Search for the cell housing the specified text and yield its (x, y) center coordinate. 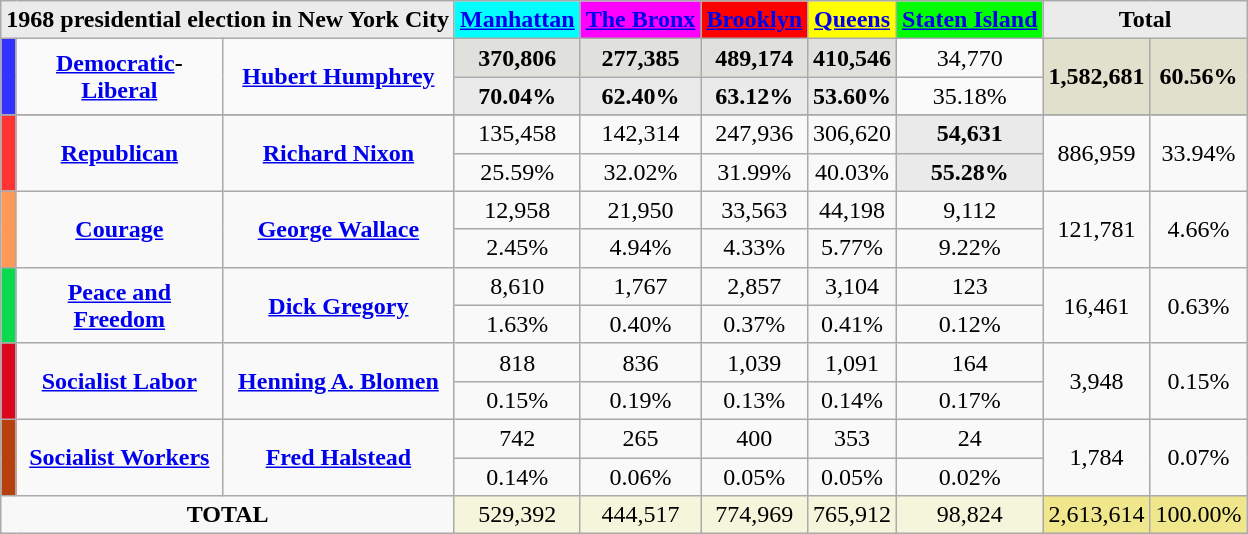
1,039 (754, 362)
0.02% (970, 477)
Total (1145, 20)
54,631 (970, 134)
35.18% (970, 96)
31.99% (754, 172)
9.22% (970, 248)
0.07% (1198, 457)
1.63% (517, 324)
2.45% (517, 248)
2,857 (754, 286)
21,950 (640, 210)
Fred Halstead (338, 457)
53.60% (852, 96)
Manhattan (517, 20)
0.37% (754, 324)
3,948 (1096, 381)
1,582,681 (1096, 77)
9,112 (970, 210)
0.17% (970, 400)
55.28% (970, 172)
277,385 (640, 58)
60.56% (1198, 77)
0.19% (640, 400)
The Bronx (640, 20)
Queens (852, 20)
Democratic-Liberal (119, 77)
1968 presidential election in New York City (228, 20)
529,392 (517, 515)
33.94% (1198, 153)
0.12% (970, 324)
4.94% (640, 248)
410,546 (852, 58)
34,770 (970, 58)
247,936 (754, 134)
Henning A. Blomen (338, 381)
Richard Nixon (338, 153)
24 (970, 438)
70.04% (517, 96)
1,091 (852, 362)
16,461 (1096, 305)
98,824 (970, 515)
Dick Gregory (338, 305)
123 (970, 286)
164 (970, 362)
33,563 (754, 210)
44,198 (852, 210)
Courage (119, 229)
774,969 (754, 515)
0.06% (640, 477)
444,517 (640, 515)
742 (517, 438)
25.59% (517, 172)
265 (640, 438)
886,959 (1096, 153)
Staten Island (970, 20)
8,610 (517, 286)
400 (754, 438)
1,784 (1096, 457)
4.33% (754, 248)
0.41% (852, 324)
Republican (119, 153)
Peace and Freedom (119, 305)
2,613,614 (1096, 515)
818 (517, 362)
0.63% (1198, 305)
306,620 (852, 134)
32.02% (640, 172)
Socialist Labor (119, 381)
135,458 (517, 134)
3,104 (852, 286)
353 (852, 438)
5.77% (852, 248)
Socialist Workers (119, 457)
765,912 (852, 515)
1,767 (640, 286)
62.40% (640, 96)
121,781 (1096, 229)
George Wallace (338, 229)
12,958 (517, 210)
0.13% (754, 400)
142,314 (640, 134)
4.66% (1198, 229)
Brooklyn (754, 20)
836 (640, 362)
0.40% (640, 324)
TOTAL (228, 515)
63.12% (754, 96)
Hubert Humphrey (338, 77)
100.00% (1198, 515)
489,174 (754, 58)
370,806 (517, 58)
40.03% (852, 172)
